Search for the cell housing the specified text and yield its [x, y] center coordinate. 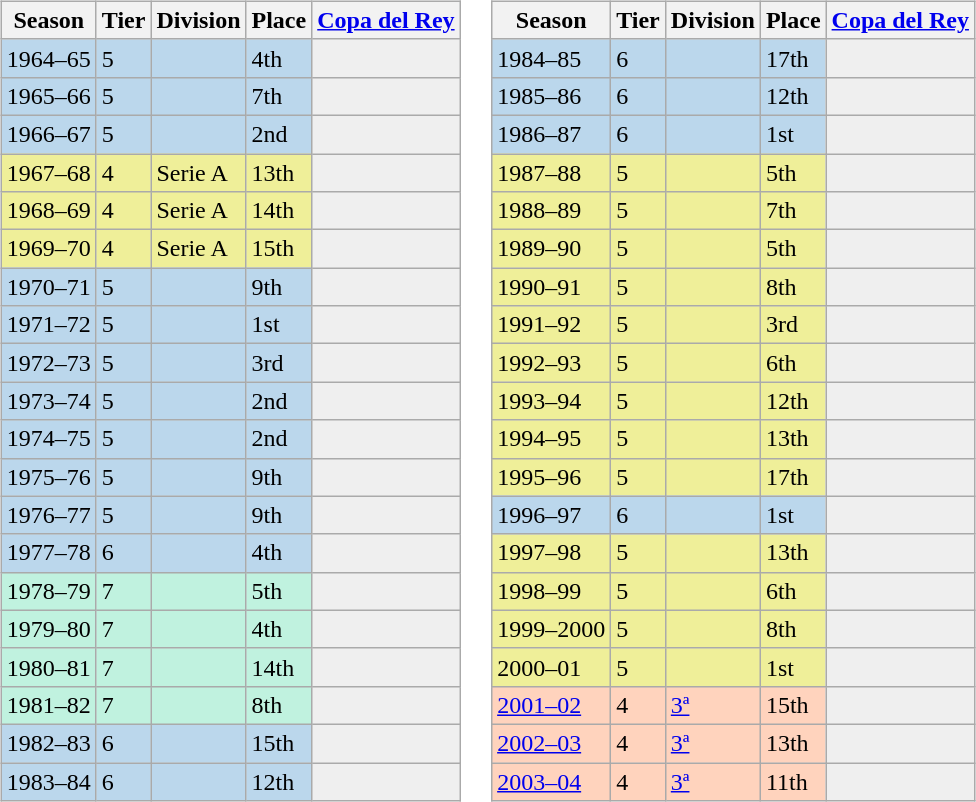
1976–77 [48, 515]
1994–95 [552, 439]
2003–04 [552, 781]
1978–79 [48, 591]
1984–85 [552, 58]
11th [793, 781]
1965–66 [48, 96]
1990–91 [552, 287]
1998–99 [552, 591]
1981–82 [48, 705]
1964–65 [48, 58]
1985–86 [552, 96]
1970–71 [48, 287]
1982–83 [48, 743]
1973–74 [48, 401]
1986–87 [552, 134]
2000–01 [552, 667]
1993–94 [552, 401]
1969–70 [48, 249]
1995–96 [552, 477]
1996–97 [552, 515]
2002–03 [552, 743]
1971–72 [48, 325]
1968–69 [48, 211]
1966–67 [48, 134]
1983–84 [48, 781]
1975–76 [48, 477]
1977–78 [48, 553]
1992–93 [552, 363]
1989–90 [552, 249]
1967–68 [48, 173]
2001–02 [552, 705]
1988–89 [552, 211]
1991–92 [552, 325]
1972–73 [48, 363]
1980–81 [48, 667]
1987–88 [552, 173]
1999–2000 [552, 629]
1974–75 [48, 439]
1979–80 [48, 629]
1997–98 [552, 553]
